Search for the cell housing the specified text and yield its (X, Y) center coordinate. 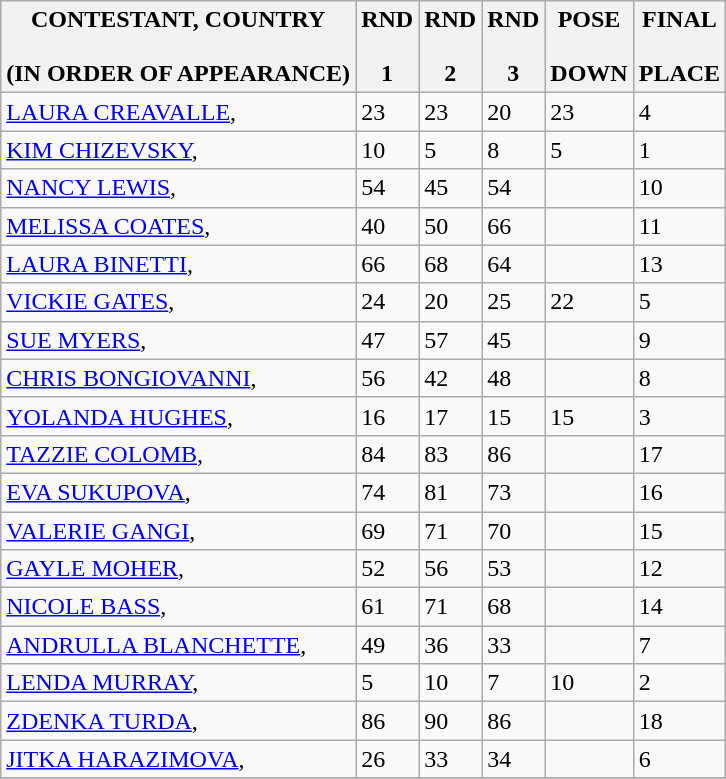
53 (514, 569)
LAURA CREAVALLE, (178, 112)
36 (450, 645)
73 (514, 492)
VICKIE GATES, (178, 302)
49 (388, 645)
48 (514, 378)
RND3 (514, 47)
LAURA BINETTI, (178, 264)
ZDENKA TURDA, (178, 721)
18 (679, 721)
NICOLE BASS, (178, 607)
FINALPLACE (679, 47)
JITKA HARAZIMOVA, (178, 759)
3 (679, 416)
GAYLE MOHER, (178, 569)
YOLANDA HUGHES, (178, 416)
25 (514, 302)
EVA SUKUPOVA, (178, 492)
NANCY LEWIS, (178, 188)
40 (388, 226)
1 (679, 150)
70 (514, 531)
POSEDOWN (589, 47)
57 (450, 340)
CONTESTANT, COUNTRY(IN ORDER OF APPEARANCE) (178, 47)
RND1 (388, 47)
VALERIE GANGI, (178, 531)
9 (679, 340)
24 (388, 302)
26 (388, 759)
64 (514, 264)
52 (388, 569)
13 (679, 264)
6 (679, 759)
KIM CHIZEVSKY, (178, 150)
11 (679, 226)
47 (388, 340)
12 (679, 569)
81 (450, 492)
74 (388, 492)
90 (450, 721)
ANDRULLA BLANCHETTE, (178, 645)
42 (450, 378)
22 (589, 302)
4 (679, 112)
SUE MYERS, (178, 340)
RND2 (450, 47)
14 (679, 607)
TAZZIE COLOMB, (178, 454)
34 (514, 759)
LENDA MURRAY, (178, 683)
MELISSA COATES, (178, 226)
69 (388, 531)
50 (450, 226)
CHRIS BONGIOVANNI, (178, 378)
84 (388, 454)
61 (388, 607)
2 (679, 683)
83 (450, 454)
